From the cell containing the given text, extract its center point as [x, y] coordinate. 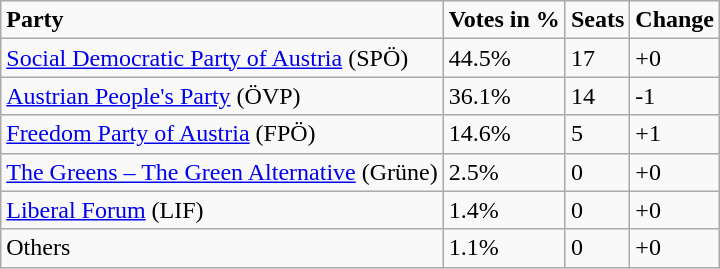
Others [222, 248]
1.4% [504, 210]
1.1% [504, 248]
Social Democratic Party of Austria (SPÖ) [222, 58]
Liberal Forum (LIF) [222, 210]
Party [222, 20]
Austrian People's Party (ÖVP) [222, 96]
5 [597, 134]
Freedom Party of Austria (FPÖ) [222, 134]
36.1% [504, 96]
The Greens – The Green Alternative (Grüne) [222, 172]
14.6% [504, 134]
-1 [675, 96]
Seats [597, 20]
17 [597, 58]
2.5% [504, 172]
+1 [675, 134]
14 [597, 96]
Votes in % [504, 20]
Change [675, 20]
44.5% [504, 58]
